From the cell containing the given text, extract its center point as [X, Y] coordinate. 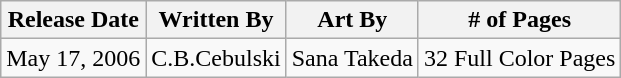
Sana Takeda [352, 58]
Art By [352, 20]
C.B.Cebulski [216, 58]
# of Pages [519, 20]
Release Date [74, 20]
May 17, 2006 [74, 58]
Written By [216, 20]
32 Full Color Pages [519, 58]
